Return the [x, y] coordinate for the center point of the cell that contains the specified text.  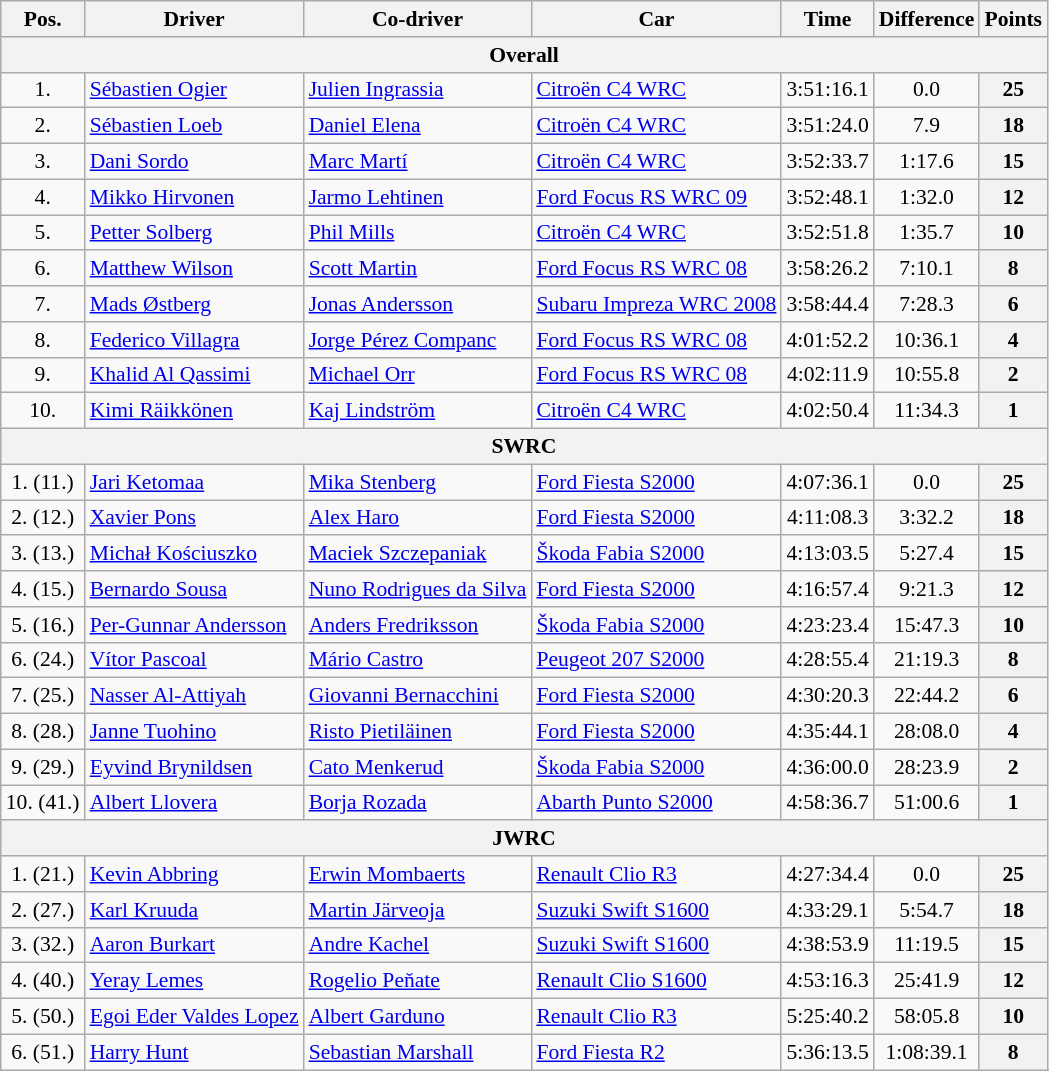
Albert Garduno [418, 1017]
9:21.3 [927, 589]
4:33:29.1 [827, 910]
3. [43, 162]
4:02:11.9 [827, 375]
21:19.3 [927, 660]
4. (15.) [43, 589]
3:51:24.0 [827, 126]
Jarmo Lehtinen [418, 197]
4:16:57.4 [827, 589]
Erwin Mombaerts [418, 874]
6. (51.) [43, 1052]
Sébastien Ogier [194, 90]
3:32.2 [927, 518]
10. [43, 411]
5. (16.) [43, 625]
2. (12.) [43, 518]
3:52:48.1 [827, 197]
Karl Kruuda [194, 910]
9. [43, 375]
Matthew Wilson [194, 269]
5:25:40.2 [827, 1017]
1. (11.) [43, 482]
Time [827, 19]
25:41.9 [927, 981]
Per-Gunnar Andersson [194, 625]
Sébastien Loeb [194, 126]
3:58:44.4 [827, 304]
11:34.3 [927, 411]
Peugeot 207 S2000 [656, 660]
Harry Hunt [194, 1052]
Marc Martí [418, 162]
2. (27.) [43, 910]
5:54.7 [927, 910]
58:05.8 [927, 1017]
28:08.0 [927, 732]
10. (41.) [43, 803]
Kevin Abbring [194, 874]
4. [43, 197]
Ford Fiesta R2 [656, 1052]
Abarth Punto S2000 [656, 803]
Renault Clio S1600 [656, 981]
Scott Martin [418, 269]
Khalid Al Qassimi [194, 375]
7. (25.) [43, 696]
Jorge Pérez Companc [418, 340]
Bernardo Sousa [194, 589]
Mikko Hirvonen [194, 197]
Car [656, 19]
Yeray Lemes [194, 981]
Jonas Andersson [418, 304]
5. [43, 233]
Difference [927, 19]
Vítor Pascoal [194, 660]
Daniel Elena [418, 126]
5:36:13.5 [827, 1052]
Anders Fredriksson [418, 625]
Jari Ketomaa [194, 482]
7:10.1 [927, 269]
3. (32.) [43, 945]
8. [43, 340]
4:53:16.3 [827, 981]
4:01:52.2 [827, 340]
Mário Castro [418, 660]
1. [43, 90]
4:58:36.7 [827, 803]
4:28:55.4 [827, 660]
1:32.0 [927, 197]
3:52:51.8 [827, 233]
3:51:16.1 [827, 90]
Eyvind Brynildsen [194, 767]
5. (50.) [43, 1017]
Pos. [43, 19]
28:23.9 [927, 767]
Michał Kościuszko [194, 554]
Maciek Szczepaniak [418, 554]
Giovanni Bernacchini [418, 696]
Rogelio Peňate [418, 981]
Mika Stenberg [418, 482]
6. [43, 269]
Risto Pietiläinen [418, 732]
4:30:20.3 [827, 696]
4:13:03.5 [827, 554]
Co-driver [418, 19]
3:58:26.2 [827, 269]
Points [1013, 19]
3:52:33.7 [827, 162]
8. (28.) [43, 732]
Kimi Räikkönen [194, 411]
Cato Menkerud [418, 767]
4:23:23.4 [827, 625]
Phil Mills [418, 233]
7. [43, 304]
Alex Haro [418, 518]
6. (24.) [43, 660]
5:27.4 [927, 554]
Julien Ingrassia [418, 90]
4:07:36.1 [827, 482]
Overall [524, 55]
4:35:44.1 [827, 732]
2. [43, 126]
4:11:08.3 [827, 518]
1:35.7 [927, 233]
Andre Kachel [418, 945]
Subaru Impreza WRC 2008 [656, 304]
Kaj Lindström [418, 411]
Nasser Al-Attiyah [194, 696]
4:36:00.0 [827, 767]
22:44.2 [927, 696]
Xavier Pons [194, 518]
11:19.5 [927, 945]
Federico Villagra [194, 340]
Michael Orr [418, 375]
10:55.8 [927, 375]
10:36.1 [927, 340]
JWRC [524, 839]
4:02:50.4 [827, 411]
7.9 [927, 126]
1. (21.) [43, 874]
4:38:53.9 [827, 945]
Petter Solberg [194, 233]
SWRC [524, 447]
15:47.3 [927, 625]
Driver [194, 19]
4. (40.) [43, 981]
1:08:39.1 [927, 1052]
3. (13.) [43, 554]
Mads Østberg [194, 304]
51:00.6 [927, 803]
Aaron Burkart [194, 945]
Martin Järveoja [418, 910]
Albert Llovera [194, 803]
Janne Tuohino [194, 732]
9. (29.) [43, 767]
Egoi Eder Valdes Lopez [194, 1017]
Dani Sordo [194, 162]
7:28.3 [927, 304]
Ford Focus RS WRC 09 [656, 197]
1:17.6 [927, 162]
4:27:34.4 [827, 874]
Sebastian Marshall [418, 1052]
Borja Rozada [418, 803]
Nuno Rodrigues da Silva [418, 589]
